Pinpoint the cell where the given text exists, returning its [X, Y] midpoint coordinate. 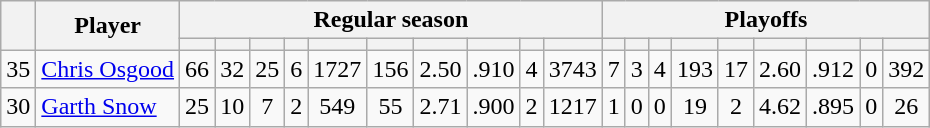
2.50 [440, 69]
.912 [834, 69]
2.71 [440, 107]
3743 [572, 69]
1727 [338, 69]
Garth Snow [108, 107]
1 [614, 107]
17 [736, 69]
Playoffs [766, 20]
1217 [572, 107]
.910 [494, 69]
193 [694, 69]
26 [906, 107]
392 [906, 69]
30 [18, 107]
10 [232, 107]
Chris Osgood [108, 69]
.895 [834, 107]
35 [18, 69]
19 [694, 107]
2.60 [780, 69]
549 [338, 107]
55 [390, 107]
6 [296, 69]
4.62 [780, 107]
3 [636, 69]
Player [108, 26]
.900 [494, 107]
Regular season [392, 20]
32 [232, 69]
156 [390, 69]
66 [198, 69]
